Provide the (X, Y) coordinate of the cell's center where the given text is located.  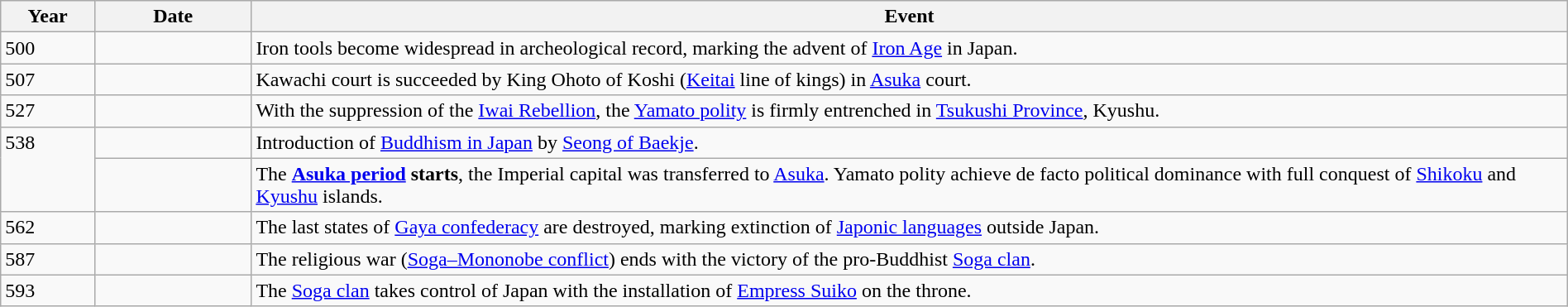
Introduction of Buddhism in Japan by Seong of Baekje. (910, 142)
507 (48, 79)
587 (48, 259)
The religious war (Soga–Mononobe conflict) ends with the victory of the pro-Buddhist Soga clan. (910, 259)
The Soga clan takes control of Japan with the installation of Empress Suiko on the throne. (910, 290)
562 (48, 228)
538 (48, 169)
Kawachi court is succeeded by King Ohoto of Koshi (Keitai line of kings) in Asuka court. (910, 79)
500 (48, 48)
527 (48, 111)
The last states of Gaya confederacy are destroyed, marking extinction of Japonic languages outside Japan. (910, 228)
With the suppression of the Iwai Rebellion, the Yamato polity is firmly entrenched in Tsukushi Province, Kyushu. (910, 111)
593 (48, 290)
Year (48, 17)
Date (172, 17)
Event (910, 17)
Iron tools become widespread in archeological record, marking the advent of Iron Age in Japan. (910, 48)
